For the text-containing cell, return its midpoint in [X, Y] coordinate format. 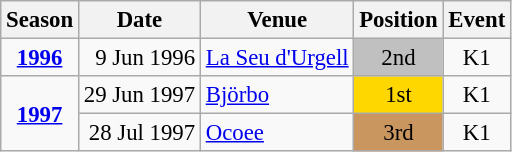
Venue [276, 20]
9 Jun 1996 [139, 58]
29 Jun 1997 [139, 95]
3rd [398, 133]
Björbo [276, 95]
1997 [40, 114]
1st [398, 95]
Season [40, 20]
28 Jul 1997 [139, 133]
Ocoee [276, 133]
La Seu d'Urgell [276, 58]
2nd [398, 58]
Date [139, 20]
1996 [40, 58]
Event [477, 20]
Position [398, 20]
